Identify which cell holds the provided text, then report its [x, y] central coordinate. 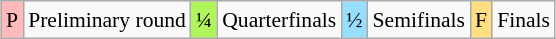
½ [354, 20]
¼ [204, 20]
Quarterfinals [279, 20]
P [12, 20]
F [481, 20]
Finals [524, 20]
Preliminary round [107, 20]
Semifinals [419, 20]
